Determine the (X, Y) coordinate at the center of the cell enclosing the given text.  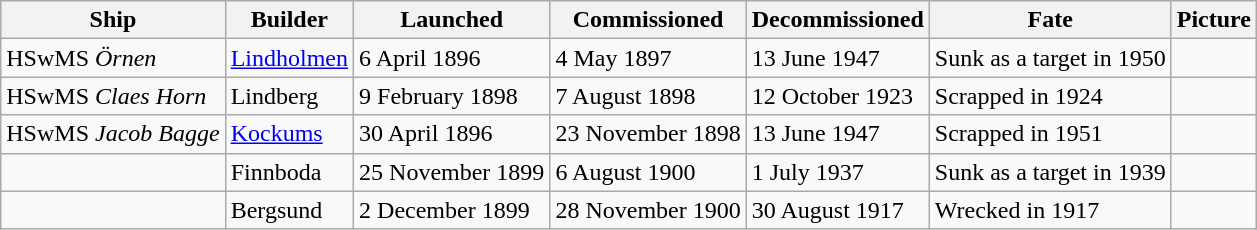
Decommissioned (838, 20)
30 April 1896 (452, 134)
Lindberg (289, 96)
Ship (113, 20)
Bergsund (289, 210)
4 May 1897 (648, 58)
Fate (1050, 20)
23 November 1898 (648, 134)
Scrapped in 1924 (1050, 96)
HSwMS Örnen (113, 58)
Finnboda (289, 172)
Lindholmen (289, 58)
HSwMS Claes Horn (113, 96)
12 October 1923 (838, 96)
Wrecked in 1917 (1050, 210)
Sunk as a target in 1950 (1050, 58)
2 December 1899 (452, 210)
9 February 1898 (452, 96)
Sunk as a target in 1939 (1050, 172)
HSwMS Jacob Bagge (113, 134)
30 August 1917 (838, 210)
25 November 1899 (452, 172)
Kockums (289, 134)
6 April 1896 (452, 58)
Commissioned (648, 20)
Scrapped in 1951 (1050, 134)
28 November 1900 (648, 210)
Launched (452, 20)
Picture (1214, 20)
Builder (289, 20)
1 July 1937 (838, 172)
7 August 1898 (648, 96)
6 August 1900 (648, 172)
